Scan for the cell matching the given text and deliver its (X, Y) coordinate at center. 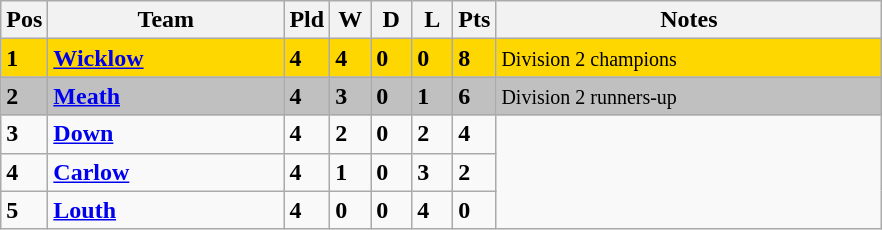
6 (474, 96)
L (432, 20)
Louth (166, 210)
8 (474, 58)
Notes (689, 20)
Pts (474, 20)
Pos (24, 20)
Team (166, 20)
Division 2 champions (689, 58)
Down (166, 134)
W (350, 20)
Division 2 runners-up (689, 96)
Pld (307, 20)
5 (24, 210)
Carlow (166, 172)
Wicklow (166, 58)
D (392, 20)
Meath (166, 96)
